Search for the cell housing the specified text and yield its (X, Y) center coordinate. 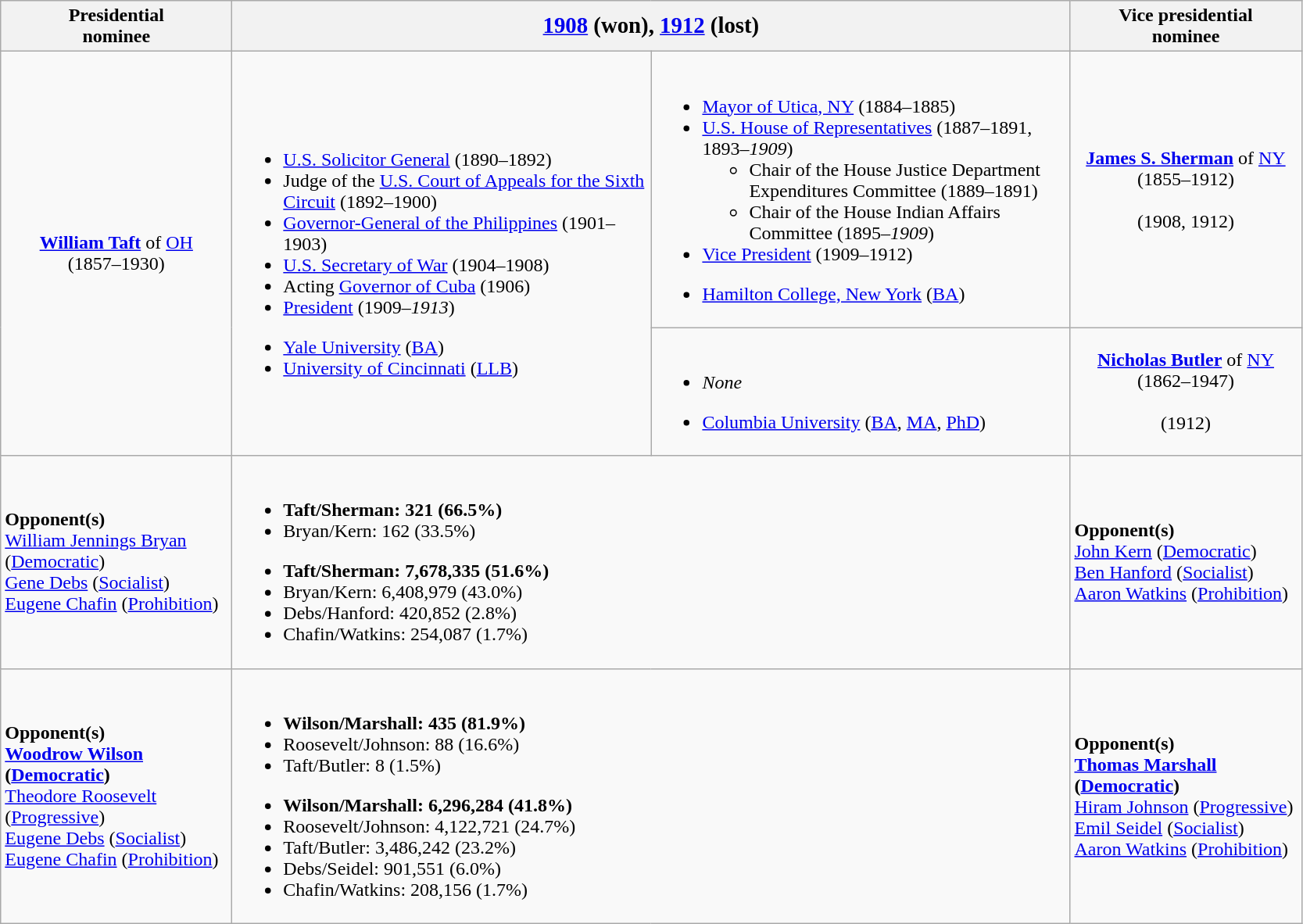
James S. Sherman of NY(1855–1912)(1908, 1912) (1186, 189)
Opponent(s)Thomas Marshall (Democratic)Hiram Johnson (Progressive)Emil Seidel (Socialist)Aaron Watkins (Prohibition) (1186, 796)
Opponent(s)Woodrow Wilson (Democratic)Theodore Roosevelt (Progressive)Eugene Debs (Socialist)Eugene Chafin (Prohibition) (116, 796)
Nicholas Butler of NY(1862–1947)(1912) (1186, 392)
NoneColumbia University (BA, MA, PhD) (861, 392)
Presidentialnominee (116, 27)
Opponent(s)John Kern (Democratic)Ben Hanford (Socialist)Aaron Watkins (Prohibition) (1186, 562)
Opponent(s)William Jennings Bryan (Democratic)Gene Debs (Socialist)Eugene Chafin (Prohibition) (116, 562)
William Taft of OH(1857–1930) (116, 253)
Vice presidentialnominee (1186, 27)
1908 (won), 1912 (lost) (651, 27)
